Find where the given text appears and provide that cell's center as [X, Y] coordinate. 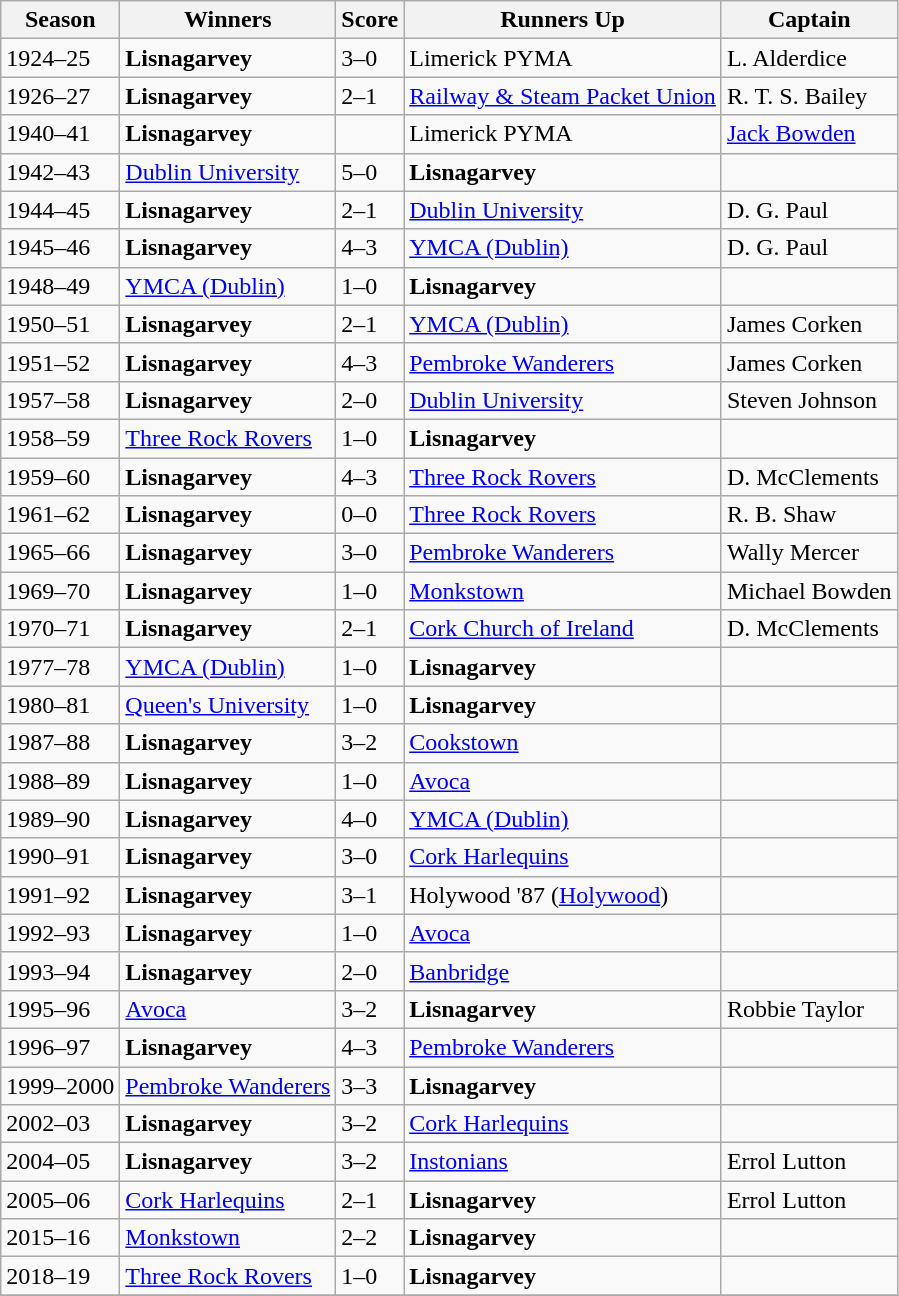
Captain [809, 20]
1945–46 [60, 248]
R. T. S. Bailey [809, 96]
Winners [228, 20]
1948–49 [60, 286]
1992–93 [60, 933]
1924–25 [60, 58]
L. Alderdice [809, 58]
1944–45 [60, 210]
Season [60, 20]
1969–70 [60, 591]
Cookstown [563, 743]
1957–58 [60, 400]
1926–27 [60, 96]
Instonians [563, 1162]
1977–78 [60, 667]
1940–41 [60, 134]
Cork Church of Ireland [563, 629]
Railway & Steam Packet Union [563, 96]
2018–19 [60, 1276]
1988–89 [60, 781]
1990–91 [60, 857]
4–0 [370, 819]
1980–81 [60, 705]
1951–52 [60, 362]
1989–90 [60, 819]
1996–97 [60, 1047]
1961–62 [60, 515]
1999–2000 [60, 1085]
Steven Johnson [809, 400]
Queen's University [228, 705]
2004–05 [60, 1162]
1958–59 [60, 438]
2–2 [370, 1238]
1995–96 [60, 1009]
2015–16 [60, 1238]
R. B. Shaw [809, 515]
1991–92 [60, 895]
Jack Bowden [809, 134]
0–0 [370, 515]
1942–43 [60, 172]
1993–94 [60, 971]
1987–88 [60, 743]
Score [370, 20]
Robbie Taylor [809, 1009]
1950–51 [60, 324]
Wally Mercer [809, 553]
3–3 [370, 1085]
2005–06 [60, 1200]
Holywood '87 (Holywood) [563, 895]
2002–03 [60, 1124]
Banbridge [563, 971]
Runners Up [563, 20]
3–1 [370, 895]
1970–71 [60, 629]
1959–60 [60, 477]
Michael Bowden [809, 591]
1965–66 [60, 553]
5–0 [370, 172]
